Find where the given text appears and provide that cell's center as [x, y] coordinate. 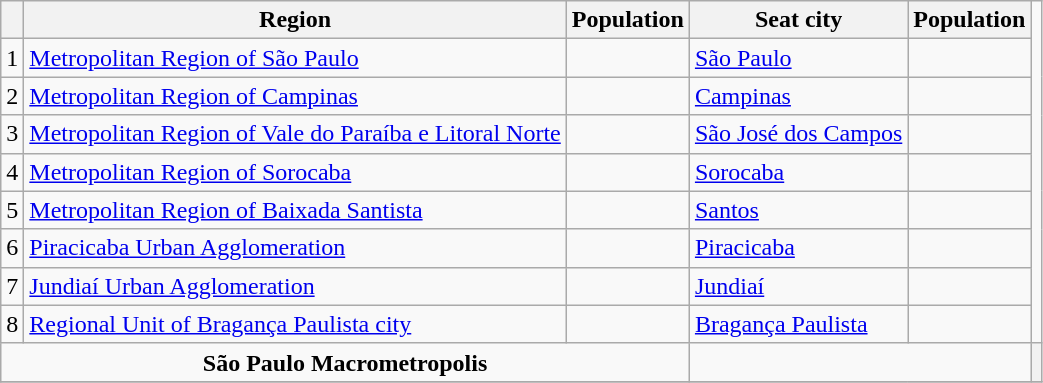
Santos [798, 210]
Jundiaí [798, 286]
Regional Unit of Bragança Paulista city [295, 324]
Bragança Paulista [798, 324]
Jundiaí Urban Agglomeration [295, 286]
São Paulo [798, 58]
Sorocaba [798, 172]
8 [12, 324]
5 [12, 210]
2 [12, 96]
Region [295, 20]
Metropolitan Region of Sorocaba [295, 172]
7 [12, 286]
Campinas [798, 96]
São Paulo Macrometropolis [346, 362]
4 [12, 172]
São José dos Campos [798, 134]
Piracicaba [798, 248]
Metropolitan Region of Campinas [295, 96]
Metropolitan Region of Vale do Paraíba e Litoral Norte [295, 134]
3 [12, 134]
6 [12, 248]
Metropolitan Region of Baixada Santista [295, 210]
Seat city [798, 20]
1 [12, 58]
Metropolitan Region of São Paulo [295, 58]
Piracicaba Urban Agglomeration [295, 248]
